Provide the (x, y) coordinate of the cell's center where the given text is located.  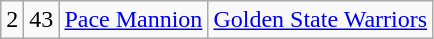
Pace Mannion (134, 20)
43 (42, 20)
Golden State Warriors (320, 20)
2 (12, 20)
